From the cell containing the given text, extract its center point as [x, y] coordinate. 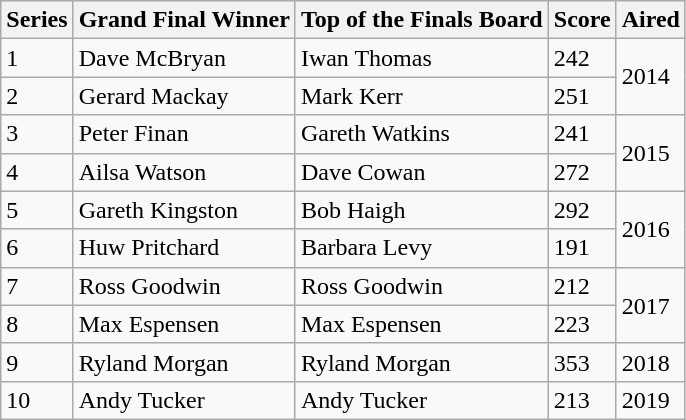
Huw Pritchard [184, 248]
Top of the Finals Board [422, 20]
9 [37, 362]
2 [37, 96]
5 [37, 210]
242 [582, 58]
272 [582, 172]
Bob Haigh [422, 210]
Grand Final Winner [184, 20]
Iwan Thomas [422, 58]
6 [37, 248]
8 [37, 324]
191 [582, 248]
2014 [650, 77]
Peter Finan [184, 134]
2015 [650, 153]
2016 [650, 229]
2017 [650, 305]
213 [582, 400]
2019 [650, 400]
241 [582, 134]
Dave McBryan [184, 58]
Mark Kerr [422, 96]
251 [582, 96]
223 [582, 324]
3 [37, 134]
353 [582, 362]
Barbara Levy [422, 248]
10 [37, 400]
2018 [650, 362]
Ailsa Watson [184, 172]
1 [37, 58]
Score [582, 20]
Gareth Watkins [422, 134]
4 [37, 172]
Gerard Mackay [184, 96]
Aired [650, 20]
7 [37, 286]
Dave Cowan [422, 172]
Series [37, 20]
292 [582, 210]
212 [582, 286]
Gareth Kingston [184, 210]
